Pinpoint the cell where the given text exists, returning its (X, Y) midpoint coordinate. 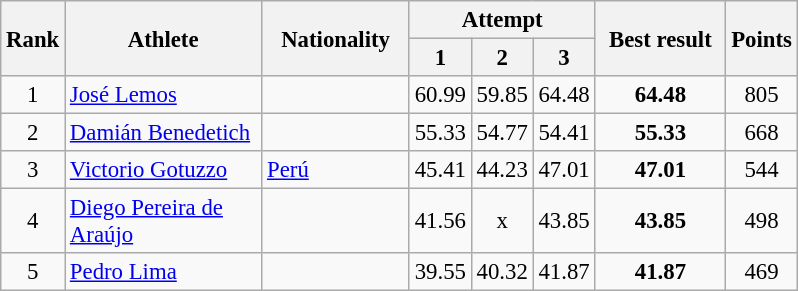
Diego Pereira de Araújo (164, 222)
Best result (660, 38)
60.99 (440, 95)
Victorio Gotuzzo (164, 170)
x (502, 222)
498 (762, 222)
59.85 (502, 95)
668 (762, 133)
Points (762, 38)
Rank (33, 38)
Attempt (502, 20)
Athlete (164, 38)
54.41 (564, 133)
41.56 (440, 222)
Nationality (336, 38)
805 (762, 95)
Perú (336, 170)
45.41 (440, 170)
44.23 (502, 170)
José Lemos (164, 95)
54.77 (502, 133)
544 (762, 170)
Damián Benedetich (164, 133)
4 (33, 222)
